Detect which cell encompasses the target text, then output its (X, Y) center coordinate. 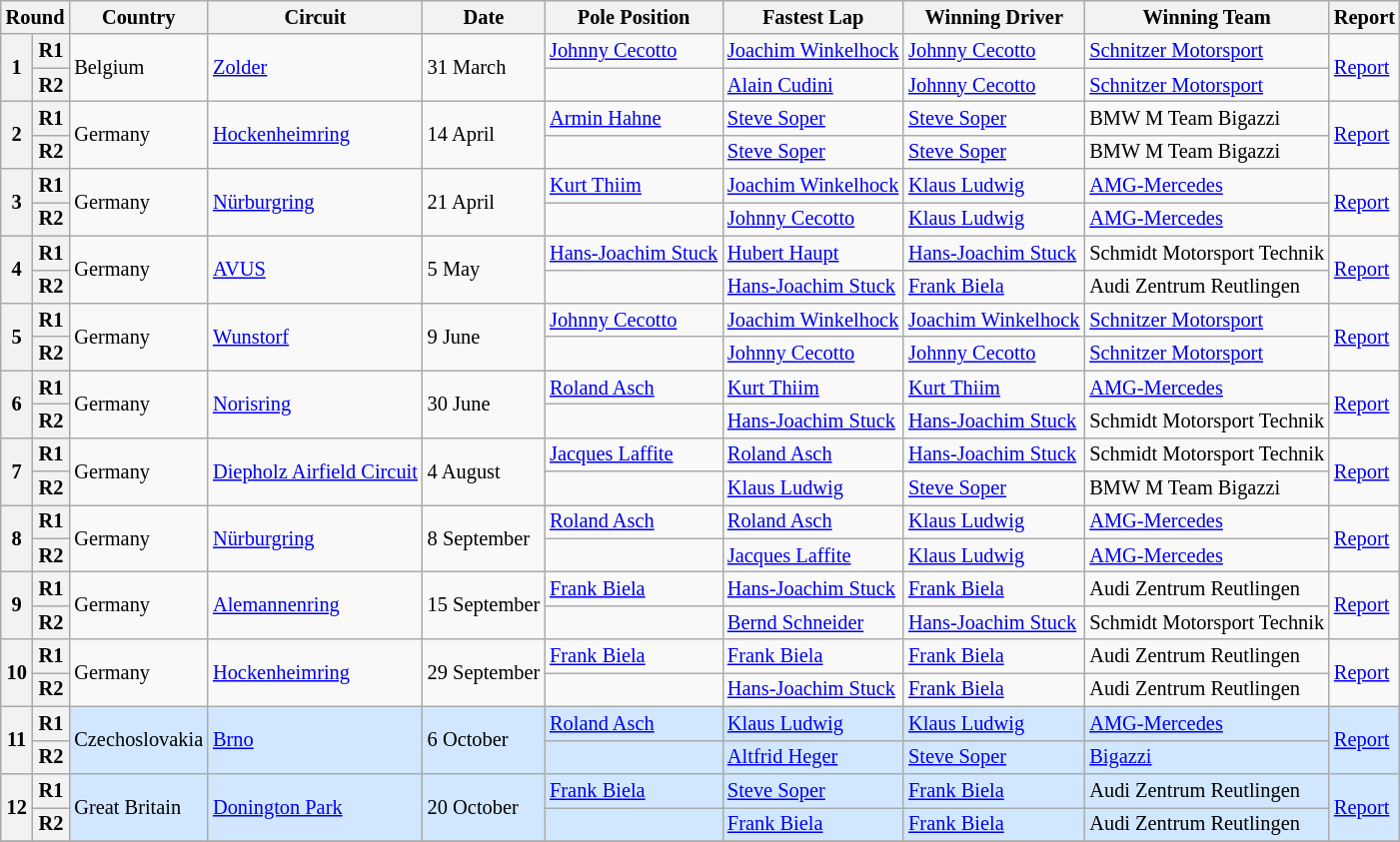
6 (17, 404)
20 October (484, 807)
7 (17, 471)
5 (17, 336)
Brno (316, 739)
Great Britain (138, 807)
4 (17, 270)
15 September (484, 605)
Pole Position (634, 17)
9 June (484, 336)
Zolder (316, 68)
Wunstorf (316, 336)
14 April (484, 134)
6 October (484, 739)
31 March (484, 68)
4 August (484, 471)
Donington Park (316, 807)
5 May (484, 270)
Alemannenring (316, 605)
Winning Driver (993, 17)
AVUS (316, 270)
Alain Cudini (813, 85)
9 (17, 605)
3 (17, 202)
Country (138, 17)
Altfrid Heger (813, 757)
Hubert Haupt (813, 253)
Bernd Schneider (813, 622)
Diepholz Airfield Circuit (316, 471)
2 (17, 134)
8 (17, 537)
Armin Hahne (634, 118)
11 (17, 739)
Norisring (316, 404)
Belgium (138, 68)
Date (484, 17)
Bigazzi (1207, 757)
Winning Team (1207, 17)
8 September (484, 537)
Fastest Lap (813, 17)
1 (17, 68)
29 September (484, 673)
Circuit (316, 17)
30 June (484, 404)
Czechoslovakia (138, 739)
Round (36, 17)
12 (17, 807)
21 April (484, 202)
10 (17, 673)
